Extract the (X, Y) coordinate from the center of the cell holding the provided text.  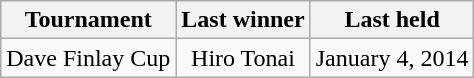
Last winner (243, 20)
Hiro Tonai (243, 58)
Dave Finlay Cup (88, 58)
Last held (392, 20)
January 4, 2014 (392, 58)
Tournament (88, 20)
